Extract the [X, Y] coordinate from the center of the cell holding the provided text.  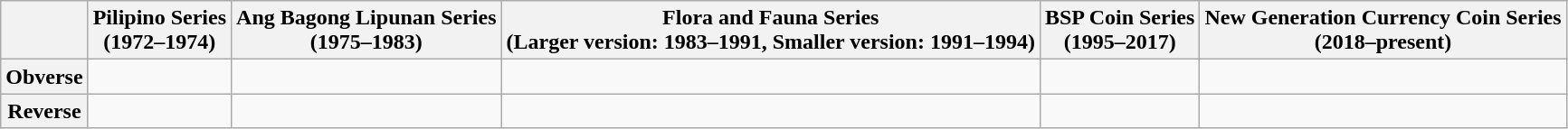
New Generation Currency Coin Series(2018–present) [1383, 31]
Flora and Fauna Series(Larger version: 1983–1991, Smaller version: 1991–1994) [771, 31]
Obverse [44, 77]
Pilipino Series(1972–1974) [159, 31]
BSP Coin Series(1995–2017) [1119, 31]
Reverse [44, 111]
Ang Bagong Lipunan Series(1975–1983) [366, 31]
